Provide the [X, Y] coordinate of the cell's center where the given text is located.  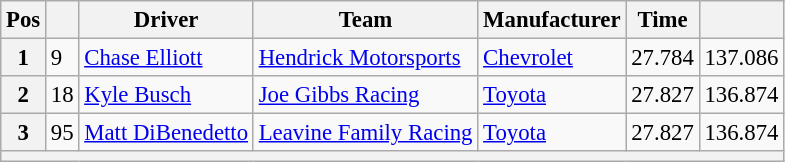
3 [24, 133]
Leavine Family Racing [365, 133]
Driver [166, 20]
Hendrick Motorsports [365, 58]
Kyle Busch [166, 95]
Time [662, 20]
9 [62, 58]
Manufacturer [552, 20]
2 [24, 95]
1 [24, 58]
95 [62, 133]
Joe Gibbs Racing [365, 95]
Chevrolet [552, 58]
Chase Elliott [166, 58]
Matt DiBenedetto [166, 133]
Team [365, 20]
27.784 [662, 58]
18 [62, 95]
Pos [24, 20]
137.086 [742, 58]
